Determine the (X, Y) coordinate at the center of the cell enclosing the given text.  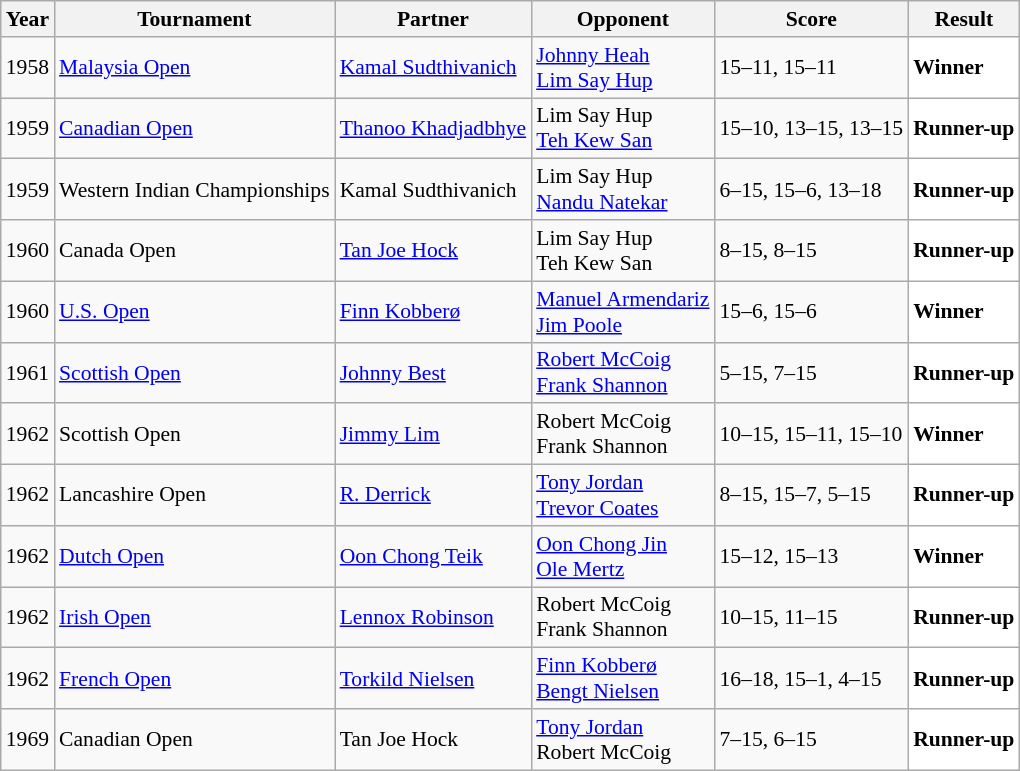
8–15, 15–7, 5–15 (812, 496)
Oon Chong Jin Ole Mertz (622, 556)
Jimmy Lim (434, 434)
15–12, 15–13 (812, 556)
Johnny Best (434, 372)
Opponent (622, 19)
Finn Kobberø Bengt Nielsen (622, 678)
Finn Kobberø (434, 312)
Johnny Heah Lim Say Hup (622, 68)
10–15, 15–11, 15–10 (812, 434)
Thanoo Khadjadbhye (434, 128)
1958 (28, 68)
6–15, 15–6, 13–18 (812, 190)
Dutch Open (194, 556)
Irish Open (194, 618)
Partner (434, 19)
Oon Chong Teik (434, 556)
Year (28, 19)
1969 (28, 740)
1961 (28, 372)
Lennox Robinson (434, 618)
8–15, 8–15 (812, 250)
15–6, 15–6 (812, 312)
U.S. Open (194, 312)
Tony Jordan Robert McCoig (622, 740)
15–11, 15–11 (812, 68)
Result (964, 19)
Score (812, 19)
Canada Open (194, 250)
5–15, 7–15 (812, 372)
Torkild Nielsen (434, 678)
Lancashire Open (194, 496)
Lim Say Hup Nandu Natekar (622, 190)
15–10, 13–15, 13–15 (812, 128)
7–15, 6–15 (812, 740)
16–18, 15–1, 4–15 (812, 678)
French Open (194, 678)
Tournament (194, 19)
Western Indian Championships (194, 190)
Manuel Armendariz Jim Poole (622, 312)
10–15, 11–15 (812, 618)
Tony Jordan Trevor Coates (622, 496)
Malaysia Open (194, 68)
R. Derrick (434, 496)
